Determine the [x, y] coordinate at the center of the cell enclosing the given text.  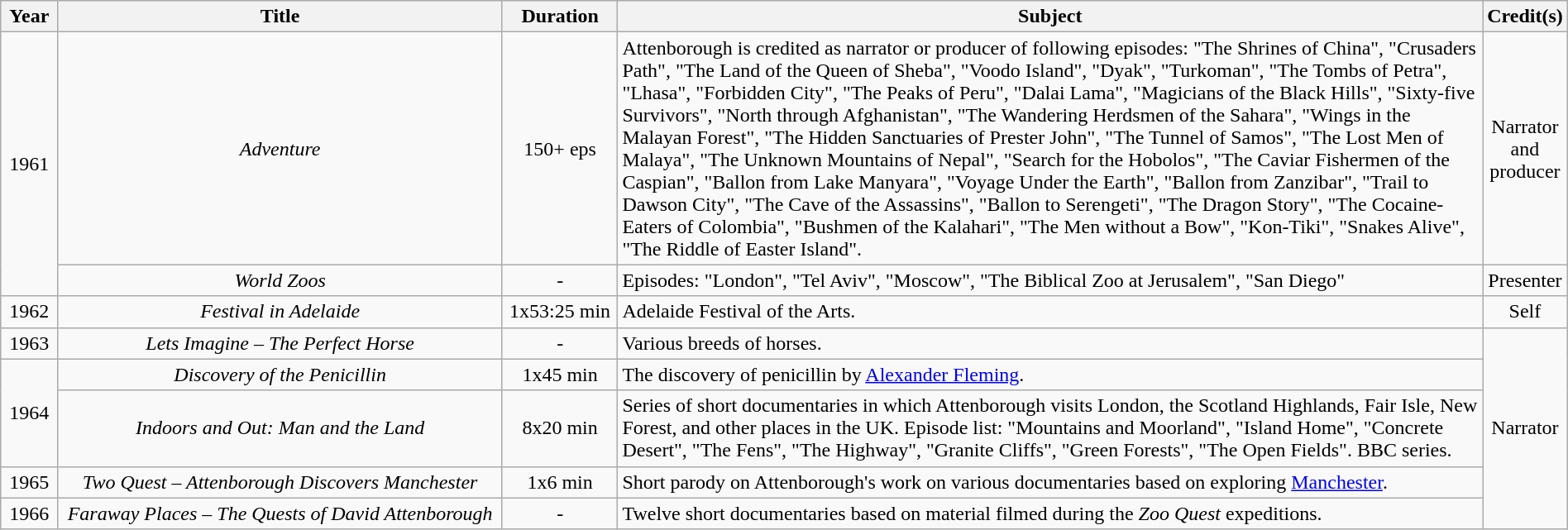
Indoors and Out: Man and the Land [280, 428]
1965 [30, 482]
Various breeds of horses. [1050, 343]
Duration [560, 17]
Twelve short documentaries based on material filmed during the Zoo Quest expeditions. [1050, 513]
Adventure [280, 149]
1962 [30, 312]
Title [280, 17]
1963 [30, 343]
1964 [30, 413]
Faraway Places – The Quests of David Attenborough [280, 513]
Self [1525, 312]
Adelaide Festival of the Arts. [1050, 312]
Lets Imagine – The Perfect Horse [280, 343]
Festival in Adelaide [280, 312]
Episodes: "London", "Tel Aviv", "Moscow", "The Biblical Zoo at Jerusalem", "San Diego" [1050, 280]
Short parody on Attenborough's work on various documentaries based on exploring Manchester. [1050, 482]
Narrator [1525, 428]
1x45 min [560, 375]
8x20 min [560, 428]
Presenter [1525, 280]
1x53:25 min [560, 312]
Year [30, 17]
1x6 min [560, 482]
World Zoos [280, 280]
Two Quest – Attenborough Discovers Manchester [280, 482]
150+ eps [560, 149]
1961 [30, 164]
Narrator and producer [1525, 149]
Discovery of the Penicillin [280, 375]
1966 [30, 513]
Credit(s) [1525, 17]
Subject [1050, 17]
The discovery of penicillin by Alexander Fleming. [1050, 375]
